Search for the cell housing the specified text and yield its [X, Y] center coordinate. 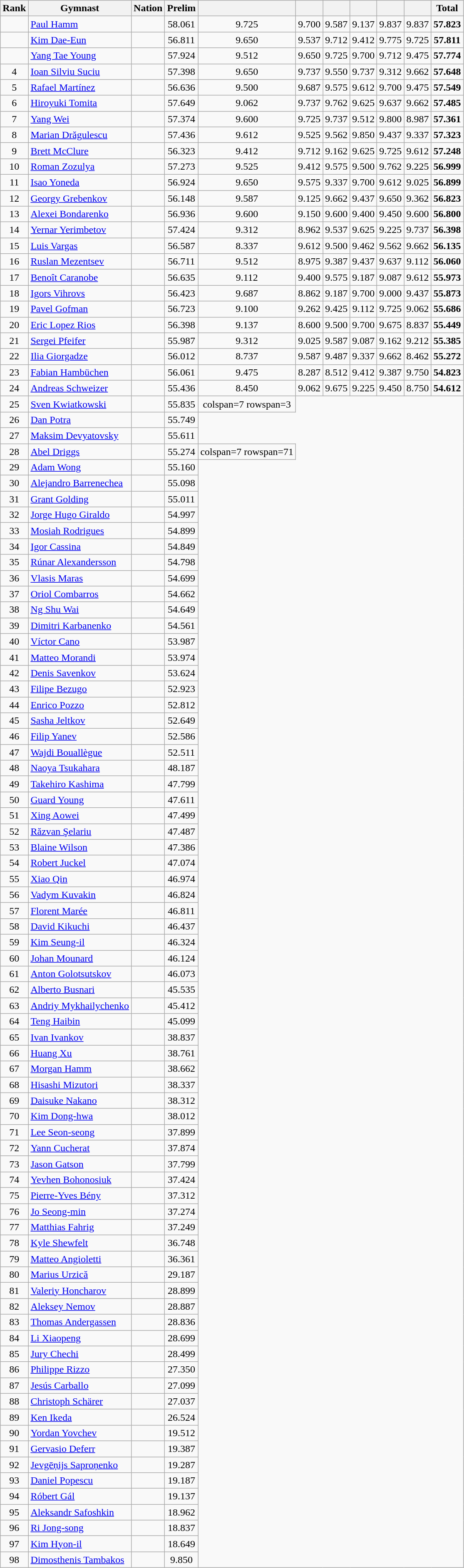
39 [14, 626]
18.837 [181, 1528]
Takehiro Kashima [80, 784]
Víctor Cano [80, 641]
Rúnar Alexandersson [80, 562]
57.823 [447, 24]
47.499 [181, 816]
56.823 [447, 198]
56.587 [181, 246]
9 [14, 151]
54.798 [181, 562]
Aleksandr Safoshkin [80, 1512]
88 [14, 1401]
90 [14, 1433]
28.699 [181, 1338]
57.361 [447, 119]
David Kikuchi [80, 926]
Ilia Giorgadze [80, 356]
22 [14, 356]
Sven Kwiatkowski [80, 404]
54.823 [447, 372]
72 [14, 1148]
Kim Seung-il [80, 942]
68 [14, 1085]
19 [14, 309]
69 [14, 1101]
Igor Cassina [80, 547]
91 [14, 1449]
14 [14, 230]
55.449 [447, 325]
46.974 [181, 879]
54.899 [181, 531]
52 [14, 831]
54.649 [181, 610]
9.362 [418, 198]
Huang Xu [80, 1053]
37.799 [181, 1164]
Hiroyuki Tomita [80, 103]
37.899 [181, 1132]
19.287 [181, 1464]
57.649 [181, 103]
81 [14, 1291]
60 [14, 958]
46.824 [181, 895]
Oriol Combarros [80, 594]
85 [14, 1354]
Gymnast [80, 8]
52.586 [181, 737]
9.100 [247, 309]
9.000 [390, 293]
65 [14, 1037]
Ioan Silviu Suciu [80, 72]
colspan=7 rowspan=71 [247, 451]
Abel Driggs [80, 451]
47.386 [181, 847]
27.350 [181, 1370]
8.737 [247, 356]
15 [14, 246]
89 [14, 1417]
Wajdi Bouallègue [80, 752]
56.061 [181, 372]
55.385 [447, 341]
57.323 [447, 135]
54 [14, 863]
29 [14, 467]
17 [14, 277]
74 [14, 1180]
10 [14, 166]
Róbert Gál [80, 1496]
5 [14, 87]
29.187 [181, 1275]
55.436 [181, 388]
53.987 [181, 641]
Valeriy Honcharov [80, 1291]
Yang Tae Young [80, 56]
56.060 [447, 262]
Ng Shu Wai [80, 610]
Andriy Mykhailychenko [80, 1006]
53.624 [181, 673]
Thomas Andergassen [80, 1322]
46 [14, 737]
20 [14, 325]
55.873 [447, 293]
Total [447, 8]
55.011 [181, 499]
58.061 [181, 24]
19.137 [181, 1496]
46.437 [181, 926]
93 [14, 1481]
58 [14, 926]
Lee Seon-seong [80, 1132]
9.487 [336, 356]
Pavel Gofman [80, 309]
28.887 [181, 1306]
43 [14, 689]
Alexei Bondarenko [80, 214]
Răzvan Şelariu [80, 831]
7 [14, 119]
38.761 [181, 1053]
56.135 [447, 246]
Jury Chechi [80, 1354]
76 [14, 1212]
86 [14, 1370]
56.635 [181, 277]
Jesús Carballo [80, 1385]
Ri Jong-song [80, 1528]
9.462 [364, 246]
26.524 [181, 1417]
37 [14, 594]
38.337 [181, 1085]
Ken Ikeda [80, 1417]
55.160 [181, 467]
Yang Wei [80, 119]
57.273 [181, 166]
9.800 [390, 119]
45.099 [181, 1021]
57.374 [181, 119]
45.412 [181, 1006]
8.837 [418, 325]
Georgy Grebenkov [80, 198]
Eric Lopez Rios [80, 325]
12 [14, 198]
64 [14, 1021]
35 [14, 562]
Guard Young [80, 800]
82 [14, 1306]
56.800 [447, 214]
36 [14, 578]
36.361 [181, 1259]
54.849 [181, 547]
31 [14, 499]
Brett McClure [80, 151]
57.924 [181, 56]
Vadym Kuvakin [80, 895]
Mosiah Rodrigues [80, 531]
Matteo Angioletti [80, 1259]
46.324 [181, 942]
19.512 [181, 1433]
Pierre-Yves Bény [80, 1195]
77 [14, 1227]
colspan=7 rowspan=3 [247, 404]
Daniel Popescu [80, 1481]
8.975 [310, 262]
Filip Yanev [80, 737]
37.874 [181, 1148]
47 [14, 752]
Filipe Bezugo [80, 689]
21 [14, 341]
Morgan Hamm [80, 1069]
38.837 [181, 1037]
56.636 [181, 87]
33 [14, 531]
Marius Urzică [80, 1275]
9.550 [336, 72]
9.425 [336, 309]
48.187 [181, 768]
Igors Vihrovs [80, 293]
Florent Marée [80, 910]
9.750 [418, 372]
Benoît Caranobe [80, 277]
8.287 [310, 372]
Naoya Tsukahara [80, 768]
56.999 [447, 166]
Ruslan Mezentsev [80, 262]
Robert Juckel [80, 863]
Anton Golotsutskov [80, 974]
8.750 [418, 388]
Roman Zozulya [80, 166]
Philippe Rizzo [80, 1370]
38 [14, 610]
55.987 [181, 341]
84 [14, 1338]
18.962 [181, 1512]
Yordan Yovchev [80, 1433]
83 [14, 1322]
28.836 [181, 1322]
55.611 [181, 435]
75 [14, 1195]
Sergei Pfeifer [80, 341]
9.125 [310, 198]
Johan Mounard [80, 958]
Yann Cucherat [80, 1148]
42 [14, 673]
57.811 [447, 40]
37.249 [181, 1227]
41 [14, 657]
8.450 [247, 388]
55.274 [181, 451]
56.423 [181, 293]
47.487 [181, 831]
4 [14, 72]
Fabian Hambüchen [80, 372]
37.274 [181, 1212]
28.499 [181, 1354]
56.811 [181, 40]
56.323 [181, 151]
8.337 [247, 246]
8.987 [418, 119]
57.485 [447, 103]
9.150 [310, 214]
28 [14, 451]
Nation [148, 8]
52.511 [181, 752]
55 [14, 879]
49 [14, 784]
46.073 [181, 974]
37.424 [181, 1180]
73 [14, 1164]
94 [14, 1496]
52.923 [181, 689]
Marian Drăgulescu [80, 135]
67 [14, 1069]
Yevhen Bohonosiuk [80, 1180]
57.424 [181, 230]
16 [14, 262]
Enrico Pozzo [80, 705]
8.600 [310, 325]
Andreas Schweizer [80, 388]
38.012 [181, 1116]
47.799 [181, 784]
24 [14, 388]
9.212 [418, 341]
27.037 [181, 1401]
Ivan Ivankov [80, 1037]
57.436 [181, 135]
79 [14, 1259]
40 [14, 641]
48 [14, 768]
Li Xiaopeng [80, 1338]
45.535 [181, 990]
32 [14, 515]
Daisuke Nakano [80, 1101]
57.774 [447, 56]
19.187 [181, 1481]
27.099 [181, 1385]
25 [14, 404]
87 [14, 1385]
38.662 [181, 1069]
71 [14, 1132]
Alejandro Barrenechea [80, 483]
9.775 [390, 40]
47.074 [181, 863]
54.699 [181, 578]
46.124 [181, 958]
Jo Seong-min [80, 1212]
Christoph Schärer [80, 1401]
Xing Aowei [80, 816]
56.148 [181, 198]
Denis Savenkov [80, 673]
13 [14, 214]
8.862 [310, 293]
57 [14, 910]
8 [14, 135]
57.648 [447, 72]
97 [14, 1544]
Grant Golding [80, 499]
Matthias Fahrig [80, 1227]
27 [14, 435]
Aleksey Nemov [80, 1306]
Vlasis Maras [80, 578]
54.997 [181, 515]
70 [14, 1116]
28.899 [181, 1291]
23 [14, 372]
95 [14, 1512]
Sasha Jeltkov [80, 721]
Jorge Hugo Giraldo [80, 515]
Prelim [181, 8]
26 [14, 420]
9.262 [310, 309]
54.662 [181, 594]
92 [14, 1464]
Kim Hyon-il [80, 1544]
Xiao Qin [80, 879]
56.711 [181, 262]
56.899 [447, 182]
52.812 [181, 705]
Rank [14, 8]
37.312 [181, 1195]
Adam Wong [80, 467]
Jevgēņijs Saproņenko [80, 1464]
53.974 [181, 657]
Alberto Busnari [80, 990]
18 [14, 293]
62 [14, 990]
78 [14, 1243]
Teng Haibin [80, 1021]
50 [14, 800]
Kyle Shewfelt [80, 1243]
53 [14, 847]
56.012 [181, 356]
Jason Gatson [80, 1164]
Yernar Yerimbetov [80, 230]
56 [14, 895]
57.248 [447, 151]
63 [14, 1006]
Matteo Morandi [80, 657]
57.549 [447, 87]
47.611 [181, 800]
8.962 [310, 230]
Maksim Devyatovsky [80, 435]
55.098 [181, 483]
Dimitri Karbanenko [80, 626]
30 [14, 483]
45 [14, 721]
46.811 [181, 910]
38.312 [181, 1101]
55.835 [181, 404]
Dimosthenis Tambakos [80, 1560]
55.686 [447, 309]
59 [14, 942]
55.973 [447, 277]
Paul Hamm [80, 24]
Luis Vargas [80, 246]
18.649 [181, 1544]
6 [14, 103]
44 [14, 705]
19.387 [181, 1449]
52.649 [181, 721]
61 [14, 974]
55.749 [181, 420]
Isao Yoneda [80, 182]
56.924 [181, 182]
8.462 [418, 356]
8.512 [336, 372]
51 [14, 816]
55.272 [447, 356]
Dan Potra [80, 420]
54.612 [447, 388]
54.561 [181, 626]
98 [14, 1560]
96 [14, 1528]
Hisashi Mizutori [80, 1085]
Rafael Martínez [80, 87]
Blaine Wilson [80, 847]
66 [14, 1053]
Kim Dae-Eun [80, 40]
56.936 [181, 214]
Gervasio Deferr [80, 1449]
34 [14, 547]
36.748 [181, 1243]
11 [14, 182]
80 [14, 1275]
56.723 [181, 309]
57.398 [181, 72]
Kim Dong-hwa [80, 1116]
